Detect which cell encompasses the target text, then output its (X, Y) center coordinate. 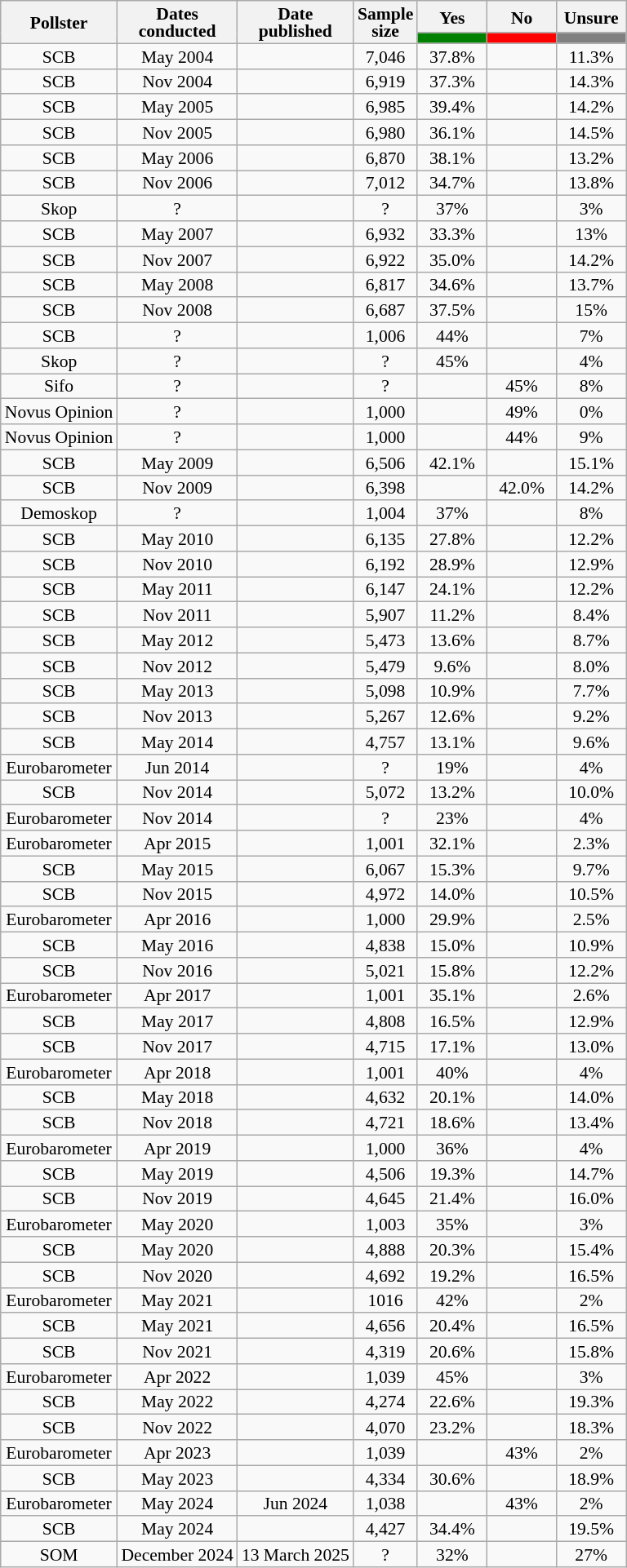
13.1% (452, 742)
Apr 2019 (176, 1149)
5,473 (385, 640)
15.3% (452, 868)
Nov 2019 (176, 1199)
2.6% (591, 995)
4,757 (385, 742)
6,135 (385, 538)
May 2019 (176, 1173)
5,907 (385, 615)
35.0% (452, 259)
18.9% (591, 1478)
6,985 (385, 108)
6,506 (385, 462)
13.6% (452, 640)
6,817 (385, 284)
29.9% (452, 920)
Pollster (59, 22)
May 2017 (176, 1021)
30.6% (452, 1478)
2.3% (591, 844)
6,067 (385, 868)
1,038 (385, 1503)
May 2007 (176, 233)
4,070 (385, 1428)
32.1% (452, 844)
Nov 2015 (176, 894)
27% (591, 1555)
2.5% (591, 920)
1,004 (385, 514)
Nov 2010 (176, 565)
4,838 (385, 945)
8.0% (591, 666)
4,506 (385, 1173)
Apr 2017 (176, 995)
7.7% (591, 690)
6,870 (385, 158)
5,098 (385, 690)
10.0% (591, 793)
19.2% (452, 1274)
34.4% (452, 1529)
15.4% (591, 1250)
1,003 (385, 1224)
15.1% (591, 462)
SOM (59, 1555)
13.7% (591, 284)
Nov 2008 (176, 310)
6,922 (385, 259)
13.4% (591, 1123)
May 2011 (176, 589)
Nov 2013 (176, 716)
4,656 (385, 1327)
Nov 2011 (176, 615)
7% (591, 336)
4,808 (385, 1021)
23.2% (452, 1428)
Datepublished (296, 22)
6,980 (385, 132)
5,072 (385, 793)
14.7% (591, 1173)
21.4% (452, 1199)
4,645 (385, 1199)
May 2015 (176, 868)
6,147 (385, 589)
Demoskop (59, 514)
Apr 2022 (176, 1377)
36.1% (452, 132)
7,012 (385, 183)
Nov 2004 (176, 82)
39.4% (452, 108)
9.2% (591, 716)
May 2018 (176, 1096)
37.5% (452, 310)
May 2016 (176, 945)
4,427 (385, 1529)
20.1% (452, 1096)
Samplesize (385, 22)
Apr 2016 (176, 920)
20.6% (452, 1351)
4,721 (385, 1123)
0% (591, 411)
22.6% (452, 1402)
May 2014 (176, 742)
May 2012 (176, 640)
12.6% (452, 716)
9% (591, 437)
32% (452, 1555)
1,006 (385, 336)
No (521, 16)
6,919 (385, 82)
28.9% (452, 565)
May 2013 (176, 690)
4,888 (385, 1250)
24.1% (452, 589)
Nov 2020 (176, 1274)
49% (521, 411)
5,479 (385, 666)
May 2009 (176, 462)
42.1% (452, 462)
4,972 (385, 894)
6,192 (385, 565)
33.3% (452, 233)
37.3% (452, 82)
34.7% (452, 183)
16.0% (591, 1199)
19.5% (591, 1529)
4,274 (385, 1402)
Nov 2009 (176, 488)
19% (452, 767)
Apr 2018 (176, 1072)
13% (591, 233)
15% (591, 310)
9.7% (591, 868)
6,932 (385, 233)
Datesconducted (176, 22)
Nov 2022 (176, 1428)
Nov 2017 (176, 1046)
Apr 2023 (176, 1452)
37.8% (452, 55)
May 2008 (176, 284)
40% (452, 1072)
Apr 2015 (176, 844)
42% (452, 1300)
15.0% (452, 945)
Nov 2005 (176, 132)
Nov 2012 (176, 666)
13.0% (591, 1046)
23% (452, 817)
18.3% (591, 1428)
17.1% (452, 1046)
4,692 (385, 1274)
Nov 2007 (176, 259)
35.1% (452, 995)
Jun 2014 (176, 767)
10.5% (591, 894)
May 2022 (176, 1402)
6,687 (385, 310)
Jun 2024 (296, 1503)
27.8% (452, 538)
May 2023 (176, 1478)
42.0% (521, 488)
Yes (452, 16)
35% (452, 1224)
4,334 (385, 1478)
38.1% (452, 158)
14.3% (591, 82)
6,398 (385, 488)
8.7% (591, 640)
8.4% (591, 615)
11.3% (591, 55)
20.3% (452, 1250)
Sifo (59, 387)
Nov 2016 (176, 971)
13 March 2025 (296, 1555)
11.2% (452, 615)
4,715 (385, 1046)
4,632 (385, 1096)
May 2006 (176, 158)
May 2005 (176, 108)
Nov 2018 (176, 1123)
Nov 2006 (176, 183)
May 2004 (176, 55)
May 2010 (176, 538)
36% (452, 1149)
December 2024 (176, 1555)
13.8% (591, 183)
5,021 (385, 971)
5,267 (385, 716)
4,319 (385, 1351)
14.5% (591, 132)
1016 (385, 1300)
34.6% (452, 284)
7,046 (385, 55)
Nov 2021 (176, 1351)
20.4% (452, 1327)
18.6% (452, 1123)
Unsure (591, 16)
